Extract the [X, Y] coordinate from the center of the cell holding the provided text.  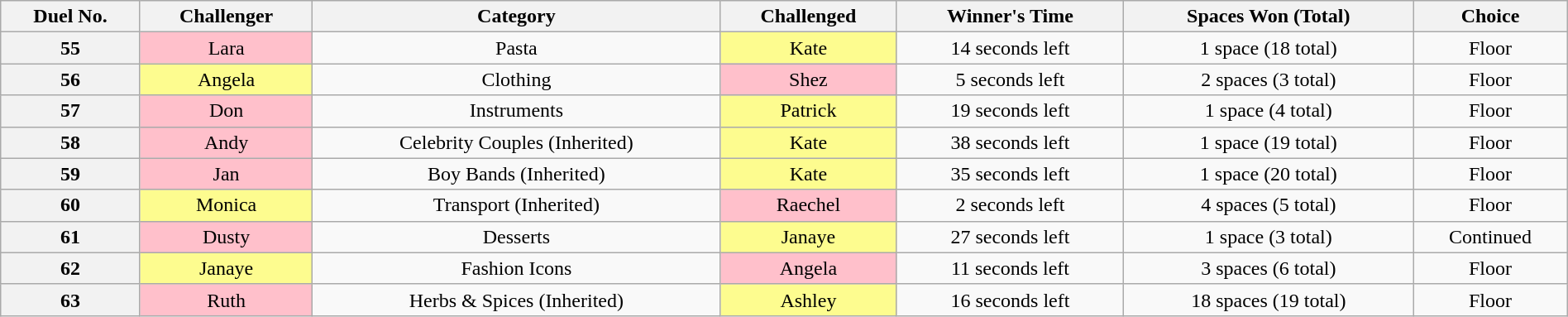
59 [70, 174]
61 [70, 237]
Raechel [809, 205]
Clothing [516, 79]
Spaces Won (Total) [1269, 17]
Ashley [809, 300]
57 [70, 111]
11 seconds left [1011, 268]
5 seconds left [1011, 79]
1 space (18 total) [1269, 48]
1 space (4 total) [1269, 111]
Fashion Icons [516, 268]
2 seconds left [1011, 205]
Andy [227, 142]
Herbs & Spices (Inherited) [516, 300]
Transport (Inherited) [516, 205]
63 [70, 300]
62 [70, 268]
Choice [1490, 17]
Dusty [227, 237]
18 spaces (19 total) [1269, 300]
Patrick [809, 111]
56 [70, 79]
Duel No. [70, 17]
1 space (20 total) [1269, 174]
4 spaces (5 total) [1269, 205]
Celebrity Couples (Inherited) [516, 142]
Challenged [809, 17]
Monica [227, 205]
3 spaces (6 total) [1269, 268]
1 space (19 total) [1269, 142]
14 seconds left [1011, 48]
16 seconds left [1011, 300]
Instruments [516, 111]
27 seconds left [1011, 237]
Winner's Time [1011, 17]
Lara [227, 48]
55 [70, 48]
60 [70, 205]
2 spaces (3 total) [1269, 79]
Don [227, 111]
Boy Bands (Inherited) [516, 174]
Jan [227, 174]
Pasta [516, 48]
19 seconds left [1011, 111]
1 space (3 total) [1269, 237]
Category [516, 17]
Desserts [516, 237]
38 seconds left [1011, 142]
35 seconds left [1011, 174]
58 [70, 142]
Ruth [227, 300]
Continued [1490, 237]
Shez [809, 79]
Challenger [227, 17]
